Provide the [x, y] coordinate of the cell's center where the given text is located.  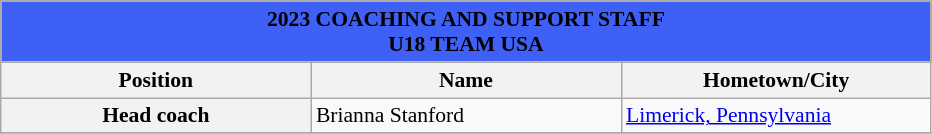
Head coach [156, 116]
Position [156, 80]
Name [466, 80]
Limerick, Pennsylvania [776, 116]
2023 COACHING AND SUPPORT STAFFU18 TEAM USA [466, 32]
Brianna Stanford [466, 116]
Hometown/City [776, 80]
